Provide the [X, Y] coordinate of the cell's center where the given text is located.  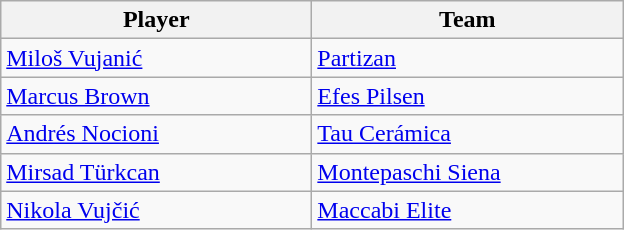
Team [468, 20]
Miloš Vujanić [156, 58]
Maccabi Elite [468, 210]
Partizan [468, 58]
Mirsad Türkcan [156, 172]
Marcus Brown [156, 96]
Montepaschi Siena [468, 172]
Player [156, 20]
Andrés Nocioni [156, 134]
Tau Cerámica [468, 134]
Efes Pilsen [468, 96]
Nikola Vujčić [156, 210]
